Return [X, Y] of the center of cell containing provided text 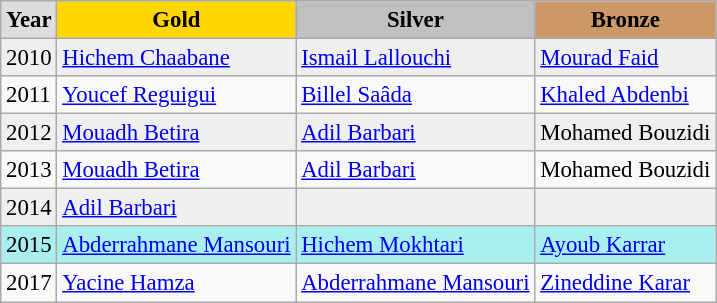
Bronze [626, 20]
Youcef Reguigui [176, 95]
Gold [176, 20]
Year [29, 20]
2010 [29, 58]
2014 [29, 208]
Hichem Mokhtari [416, 245]
2011 [29, 95]
Ayoub Karrar [626, 245]
Silver [416, 20]
Zineddine Karar [626, 283]
Mourad Faid [626, 58]
2012 [29, 133]
Billel Saâda [416, 95]
Ismail Lallouchi [416, 58]
2015 [29, 245]
2017 [29, 283]
Khaled Abdenbi [626, 95]
2013 [29, 170]
Hichem Chaabane [176, 58]
Yacine Hamza [176, 283]
